Extract the [x, y] coordinate from the center of the cell holding the provided text.  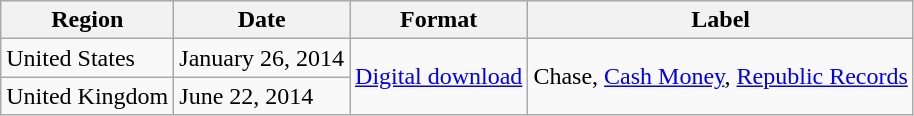
Label [720, 20]
Region [88, 20]
Chase, Cash Money, Republic Records [720, 77]
January 26, 2014 [262, 58]
Date [262, 20]
June 22, 2014 [262, 96]
Format [439, 20]
Digital download [439, 77]
United States [88, 58]
United Kingdom [88, 96]
